Output the [x, y] coordinate of the center of the cell containing the given text.  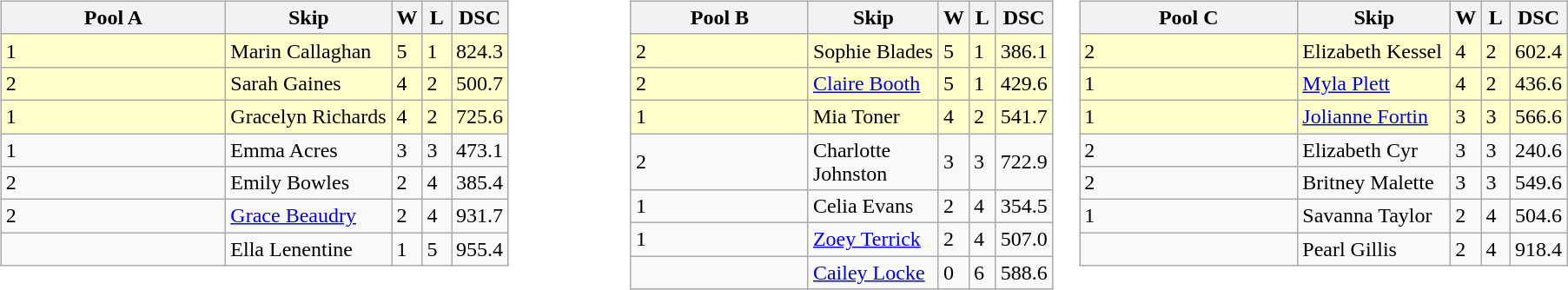
Sophie Blades [873, 50]
240.6 [1538, 150]
473.1 [480, 150]
Pool B [719, 17]
Charlotte Johnston [873, 161]
725.6 [480, 116]
Marin Callaghan [309, 50]
602.4 [1538, 50]
Myla Plett [1374, 83]
Mia Toner [873, 116]
Sarah Gaines [309, 83]
6 [983, 273]
549.6 [1538, 183]
Cailey Locke [873, 273]
386.1 [1023, 50]
500.7 [480, 83]
Britney Malette [1374, 183]
Ella Lenentine [309, 249]
Elizabeth Kessel [1374, 50]
Pool C [1188, 17]
955.4 [480, 249]
Claire Booth [873, 83]
385.4 [480, 183]
354.5 [1023, 207]
Elizabeth Cyr [1374, 150]
Emily Bowles [309, 183]
722.9 [1023, 161]
Pool A [113, 17]
566.6 [1538, 116]
824.3 [480, 50]
931.7 [480, 216]
Savanna Taylor [1374, 216]
429.6 [1023, 83]
436.6 [1538, 83]
Celia Evans [873, 207]
504.6 [1538, 216]
Grace Beaudry [309, 216]
Gracelyn Richards [309, 116]
Zoey Terrick [873, 240]
507.0 [1023, 240]
Pearl Gillis [1374, 249]
541.7 [1023, 116]
918.4 [1538, 249]
Jolianne Fortin [1374, 116]
Emma Acres [309, 150]
0 [954, 273]
588.6 [1023, 273]
